Return the (x, y) coordinate for the center point of the cell that contains the specified text.  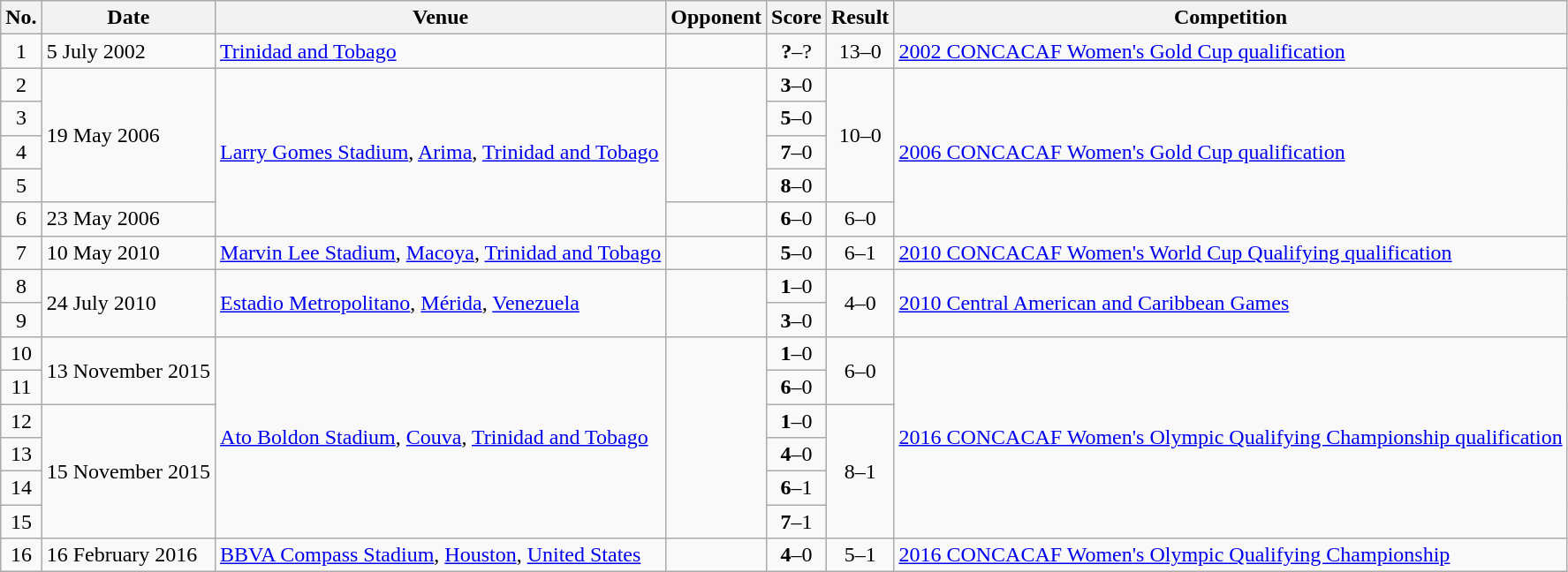
Marvin Lee Stadium, Macoya, Trinidad and Tobago (441, 252)
8 (21, 286)
7 (21, 252)
Competition (1231, 18)
2 (21, 85)
9 (21, 320)
2016 CONCACAF Women's Olympic Qualifying Championship (1231, 555)
No. (21, 18)
Venue (441, 18)
?–? (797, 51)
3 (21, 118)
7–1 (797, 522)
Trinidad and Tobago (441, 51)
Opponent (716, 18)
15 November 2015 (128, 471)
6 (21, 219)
2002 CONCACAF Women's Gold Cup qualification (1231, 51)
24 July 2010 (128, 303)
19 May 2006 (128, 135)
2006 CONCACAF Women's Gold Cup qualification (1231, 152)
13–0 (860, 51)
14 (21, 488)
16 (21, 555)
Score (797, 18)
4 (21, 152)
Result (860, 18)
Date (128, 18)
Larry Gomes Stadium, Arima, Trinidad and Tobago (441, 152)
15 (21, 522)
2016 CONCACAF Women's Olympic Qualifying Championship qualification (1231, 437)
23 May 2006 (128, 219)
11 (21, 387)
16 February 2016 (128, 555)
2010 Central American and Caribbean Games (1231, 303)
8–1 (860, 471)
BBVA Compass Stadium, Houston, United States (441, 555)
5 (21, 185)
13 November 2015 (128, 370)
10–0 (860, 135)
2010 CONCACAF Women's World Cup Qualifying qualification (1231, 252)
Estadio Metropolitano, Mérida, Venezuela (441, 303)
8–0 (797, 185)
1 (21, 51)
Ato Boldon Stadium, Couva, Trinidad and Tobago (441, 437)
13 (21, 455)
12 (21, 421)
5–1 (860, 555)
10 (21, 353)
5 July 2002 (128, 51)
10 May 2010 (128, 252)
7–0 (797, 152)
